Provide the [X, Y] coordinate of the cell's center where the given text is located.  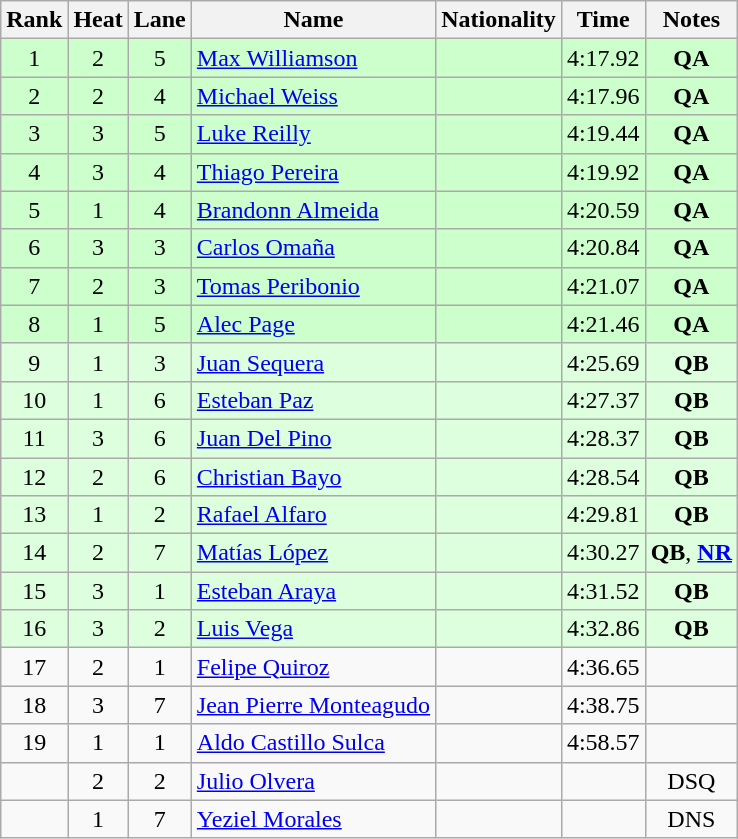
18 [34, 705]
Yeziel Morales [313, 819]
Brandonn Almeida [313, 210]
4:19.44 [603, 134]
Michael Weiss [313, 96]
4:36.65 [603, 667]
DSQ [691, 781]
Christian Bayo [313, 477]
16 [34, 629]
4:28.37 [603, 438]
4:17.92 [603, 58]
QB, NR [691, 553]
4:25.69 [603, 362]
17 [34, 667]
4:30.27 [603, 553]
Rafael Alfaro [313, 515]
Rank [34, 20]
15 [34, 591]
Felipe Quiroz [313, 667]
Tomas Peribonio [313, 286]
Luis Vega [313, 629]
Notes [691, 20]
Aldo Castillo Sulca [313, 743]
10 [34, 400]
Thiago Pereira [313, 172]
Esteban Paz [313, 400]
Juan Del Pino [313, 438]
4:31.52 [603, 591]
Max Williamson [313, 58]
Carlos Omaña [313, 248]
4:38.75 [603, 705]
4:27.37 [603, 400]
12 [34, 477]
4:32.86 [603, 629]
14 [34, 553]
4:28.54 [603, 477]
Juan Sequera [313, 362]
Luke Reilly [313, 134]
9 [34, 362]
8 [34, 324]
4:17.96 [603, 96]
DNS [691, 819]
4:19.92 [603, 172]
4:58.57 [603, 743]
4:21.07 [603, 286]
Jean Pierre Monteagudo [313, 705]
Alec Page [313, 324]
Matías López [313, 553]
13 [34, 515]
Esteban Araya [313, 591]
Nationality [499, 20]
Julio Olvera [313, 781]
Name [313, 20]
4:20.59 [603, 210]
Heat [98, 20]
Time [603, 20]
4:21.46 [603, 324]
4:20.84 [603, 248]
11 [34, 438]
Lane [160, 20]
19 [34, 743]
4:29.81 [603, 515]
